Extract the [x, y] coordinate from the center of the cell holding the provided text.  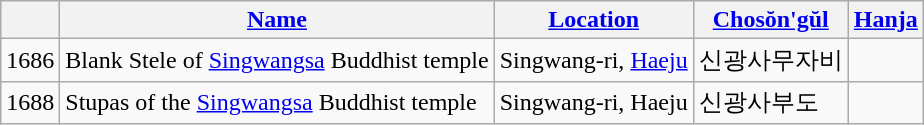
신광사무자비 [770, 60]
1686 [30, 60]
Name [277, 20]
1688 [30, 102]
Stupas of the Singwangsa Buddhist temple [277, 102]
Blank Stele of Singwangsa Buddhist temple [277, 60]
Location [594, 20]
신광사부도 [770, 102]
Hanja [886, 20]
Chosŏn'gŭl [770, 20]
